Return the (X, Y) coordinate for the center point of the cell that contains the specified text.  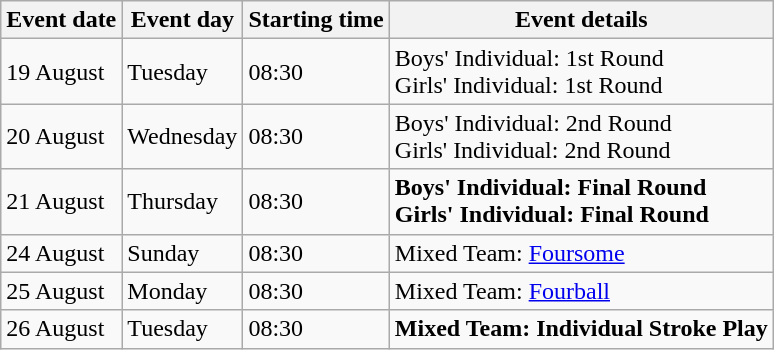
Boys' Individual: 2nd Round Girls' Individual: 2nd Round (581, 136)
24 August (62, 253)
Boys' Individual: Final Round Girls' Individual: Final Round (581, 202)
21 August (62, 202)
Mixed Team: Individual Stroke Play (581, 329)
Monday (182, 291)
Event day (182, 20)
20 August (62, 136)
Event details (581, 20)
26 August (62, 329)
Sunday (182, 253)
Mixed Team: Fourball (581, 291)
Event date (62, 20)
Mixed Team: Foursome (581, 253)
25 August (62, 291)
Wednesday (182, 136)
Boys' Individual: 1st Round Girls' Individual: 1st Round (581, 72)
19 August (62, 72)
Starting time (316, 20)
Thursday (182, 202)
